From the cell containing the given text, extract its center point as [X, Y] coordinate. 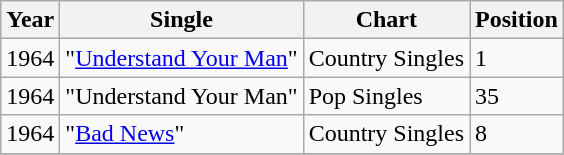
Position [517, 20]
Pop Singles [386, 96]
Chart [386, 20]
8 [517, 134]
"Bad News" [182, 134]
1 [517, 58]
35 [517, 96]
Year [30, 20]
Single [182, 20]
